Return [x, y] of the center of cell containing provided text 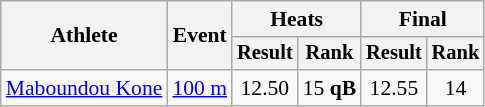
12.50 [265, 88]
Heats [296, 19]
100 m [200, 88]
14 [456, 88]
12.55 [394, 88]
Athlete [84, 36]
Final [422, 19]
Maboundou Kone [84, 88]
15 qB [330, 88]
Event [200, 36]
